From the cell containing the given text, extract its center point as (X, Y) coordinate. 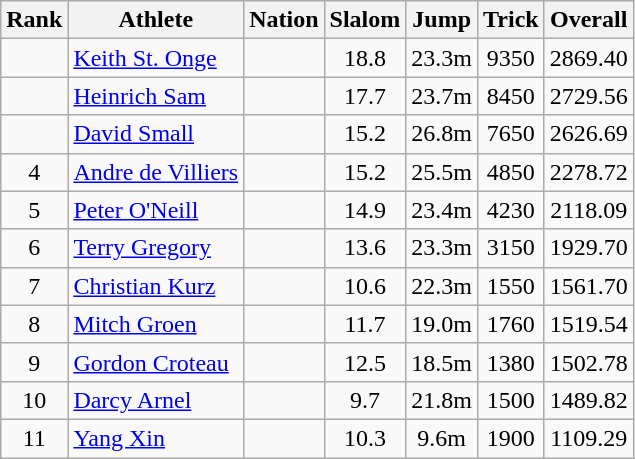
1900 (512, 438)
11 (34, 438)
19.0m (442, 324)
Rank (34, 20)
3150 (512, 248)
Gordon Croteau (156, 362)
Heinrich Sam (156, 96)
Darcy Arnel (156, 400)
Trick (512, 20)
2626.69 (588, 134)
1550 (512, 286)
Nation (284, 20)
18.5m (442, 362)
9.6m (442, 438)
Jump (442, 20)
8 (34, 324)
Overall (588, 20)
Christian Kurz (156, 286)
22.3m (442, 286)
7650 (512, 134)
Mitch Groen (156, 324)
1489.82 (588, 400)
21.8m (442, 400)
9.7 (365, 400)
11.7 (365, 324)
Peter O'Neill (156, 210)
1502.78 (588, 362)
David Small (156, 134)
25.5m (442, 172)
2729.56 (588, 96)
13.6 (365, 248)
1519.54 (588, 324)
18.8 (365, 58)
2118.09 (588, 210)
23.7m (442, 96)
4850 (512, 172)
Yang Xin (156, 438)
Keith St. Onge (156, 58)
7 (34, 286)
1380 (512, 362)
Andre de Villiers (156, 172)
8450 (512, 96)
5 (34, 210)
4 (34, 172)
1561.70 (588, 286)
4230 (512, 210)
1109.29 (588, 438)
26.8m (442, 134)
9350 (512, 58)
Athlete (156, 20)
10.3 (365, 438)
1929.70 (588, 248)
1500 (512, 400)
10 (34, 400)
9 (34, 362)
12.5 (365, 362)
6 (34, 248)
Terry Gregory (156, 248)
14.9 (365, 210)
23.4m (442, 210)
2278.72 (588, 172)
17.7 (365, 96)
2869.40 (588, 58)
Slalom (365, 20)
10.6 (365, 286)
1760 (512, 324)
